Find where the given text appears and provide that cell's center as (X, Y) coordinate. 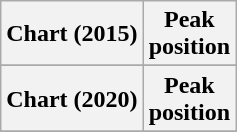
Chart (2015) (72, 34)
Chart (2020) (72, 98)
